Find where the given text appears and provide that cell's center as [X, Y] coordinate. 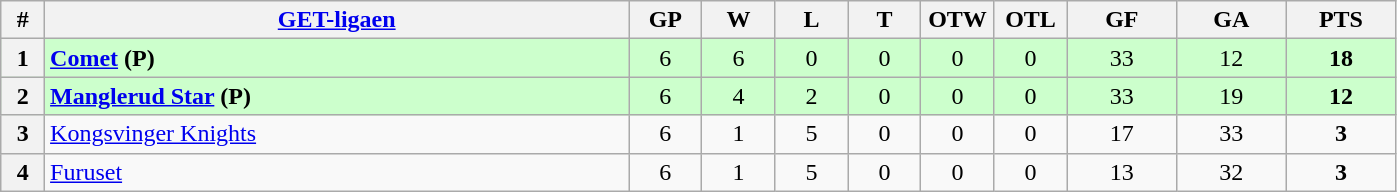
19 [1232, 96]
32 [1232, 172]
OTW [958, 20]
Manglerud Star (P) [337, 96]
PTS [1341, 20]
GET-ligaen [337, 20]
18 [1341, 58]
13 [1122, 172]
OTL [1030, 20]
Furuset [337, 172]
GA [1232, 20]
# [23, 20]
GP [666, 20]
Kongsvinger Knights [337, 134]
W [738, 20]
17 [1122, 134]
Comet (P) [337, 58]
L [812, 20]
T [884, 20]
GF [1122, 20]
